Capture the cell that displays the provided text and extract its (x, y) central coordinate. 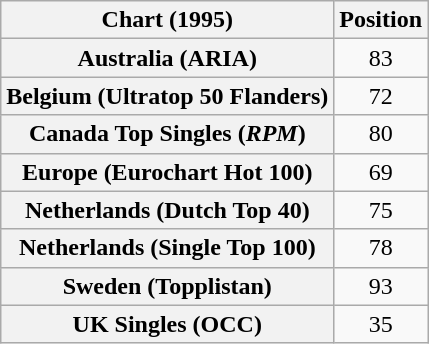
Europe (Eurochart Hot 100) (168, 172)
80 (381, 134)
75 (381, 210)
Netherlands (Dutch Top 40) (168, 210)
72 (381, 96)
Position (381, 20)
Chart (1995) (168, 20)
Sweden (Topplistan) (168, 286)
35 (381, 324)
UK Singles (OCC) (168, 324)
93 (381, 286)
83 (381, 58)
Canada Top Singles (RPM) (168, 134)
69 (381, 172)
78 (381, 248)
Belgium (Ultratop 50 Flanders) (168, 96)
Netherlands (Single Top 100) (168, 248)
Australia (ARIA) (168, 58)
